Output the (x, y) coordinate of the center of the cell containing the given text.  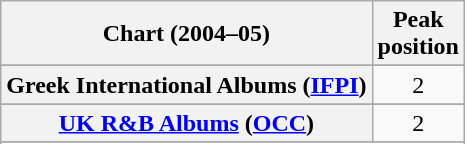
Chart (2004–05) (186, 34)
Greek International Albums (IFPI) (186, 85)
UK R&B Albums (OCC) (186, 123)
Peakposition (418, 34)
